Identify which cell holds the provided text, then report its [x, y] central coordinate. 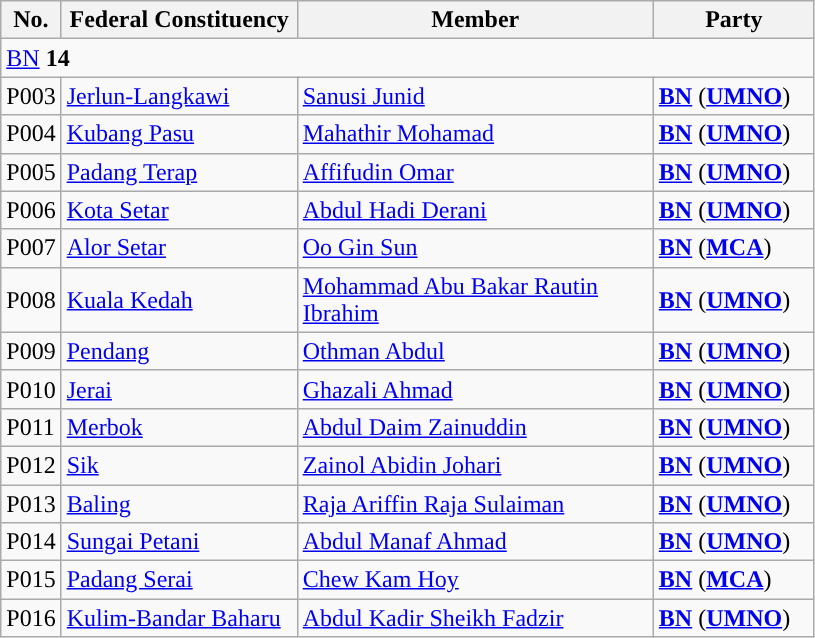
Mohammad Abu Bakar Rautin Ibrahim [475, 300]
Oo Gin Sun [475, 248]
P014 [31, 542]
Jerlun-Langkawi [179, 96]
Abdul Kadir Sheikh Fadzir [475, 618]
Sik [179, 465]
Alor Setar [179, 248]
Sungai Petani [179, 542]
Kubang Pasu [179, 134]
P016 [31, 618]
P010 [31, 389]
Abdul Manaf Ahmad [475, 542]
Abdul Daim Zainuddin [475, 427]
P008 [31, 300]
Mahathir Mohamad [475, 134]
Othman Abdul [475, 351]
P004 [31, 134]
Affifudin Omar [475, 172]
P012 [31, 465]
Ghazali Ahmad [475, 389]
Sanusi Junid [475, 96]
Chew Kam Hoy [475, 580]
Baling [179, 503]
P009 [31, 351]
Jerai [179, 389]
BN 14 [408, 58]
Pendang [179, 351]
Zainol Abidin Johari [475, 465]
P007 [31, 248]
Kuala Kedah [179, 300]
Abdul Hadi Derani [475, 210]
P013 [31, 503]
P006 [31, 210]
P003 [31, 96]
Party [734, 20]
Padang Serai [179, 580]
P005 [31, 172]
P011 [31, 427]
Member [475, 20]
Kulim-Bandar Baharu [179, 618]
Raja Ariffin Raja Sulaiman [475, 503]
Merbok [179, 427]
Padang Terap [179, 172]
No. [31, 20]
Federal Constituency [179, 20]
Kota Setar [179, 210]
P015 [31, 580]
